Detect which cell encompasses the target text, then output its [x, y] center coordinate. 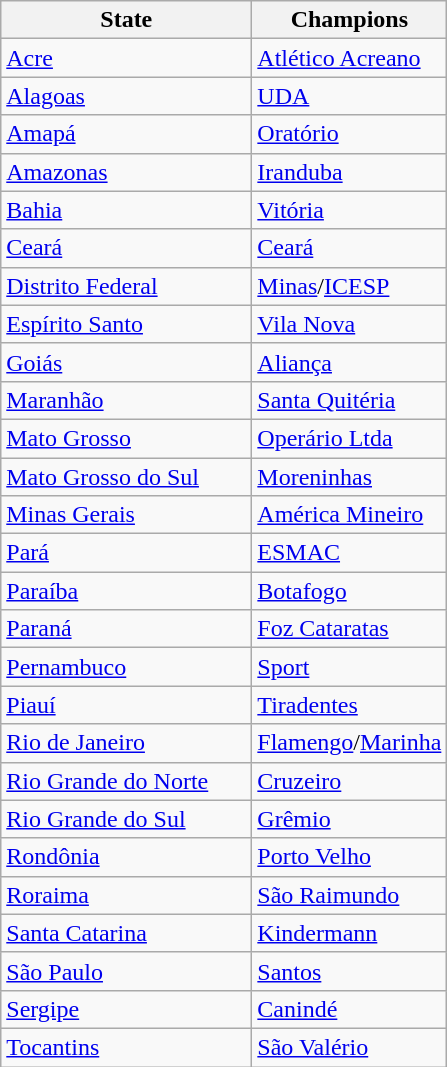
Vila Nova [350, 324]
Cruzeiro [350, 781]
Santos [350, 971]
Bahia [126, 210]
Sergipe [126, 1009]
Espírito Santo [126, 324]
Amazonas [126, 172]
Minas/ICESP [350, 286]
Atlético Acreano [350, 58]
Foz Cataratas [350, 629]
Distrito Federal [126, 286]
Tocantins [126, 1047]
Santa Quitéria [350, 400]
Amapá [126, 134]
Rio Grande do Sul [126, 819]
Maranhão [126, 400]
Alagoas [126, 96]
Operário Ltda [350, 438]
Acre [126, 58]
Minas Gerais [126, 515]
Mato Grosso [126, 438]
State [126, 20]
São Valério [350, 1047]
Porto Velho [350, 857]
Champions [350, 20]
Pará [126, 553]
Moreninhas [350, 477]
Santa Catarina [126, 933]
Rondônia [126, 857]
Flamengo/Marinha [350, 743]
ESMAC [350, 553]
Paraná [126, 629]
Kindermann [350, 933]
Aliança [350, 362]
Vitória [350, 210]
América Mineiro [350, 515]
Pernambuco [126, 667]
Rio de Janeiro [126, 743]
São Paulo [126, 971]
Mato Grosso do Sul [126, 477]
Piauí [126, 705]
Sport [350, 667]
Iranduba [350, 172]
Canindé [350, 1009]
UDA [350, 96]
Rio Grande do Norte [126, 781]
Grêmio [350, 819]
Oratório [350, 134]
Tiradentes [350, 705]
Goiás [126, 362]
São Raimundo [350, 895]
Botafogo [350, 591]
Paraíba [126, 591]
Roraima [126, 895]
